From the cell containing the given text, extract its center point as [x, y] coordinate. 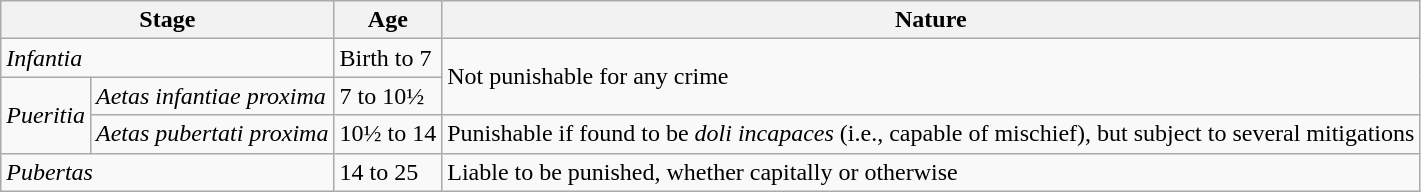
Birth to 7 [388, 58]
Pueritia [46, 115]
Aetas pubertati proxima [212, 134]
7 to 10½ [388, 96]
Age [388, 20]
Aetas infantiae proxima [212, 96]
Punishable if found to be doli incapaces (i.e., capable of mischief), but subject to several mitigations [931, 134]
Pubertas [168, 172]
Not punishable for any crime [931, 77]
Infantia [168, 58]
Liable to be punished, whether capitally or otherwise [931, 172]
14 to 25 [388, 172]
Nature [931, 20]
10½ to 14 [388, 134]
Stage [168, 20]
